Determine the (X, Y) coordinate at the center of the cell enclosing the given text.  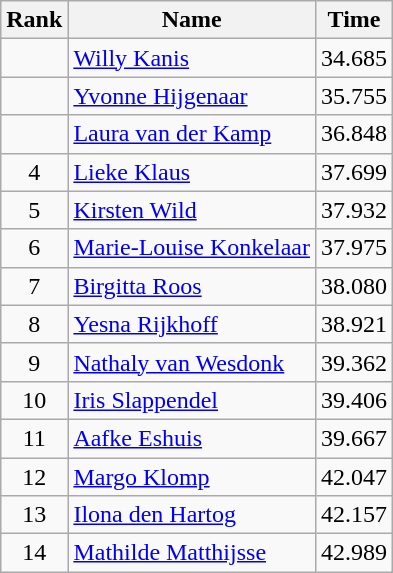
42.047 (354, 477)
Laura van der Kamp (192, 134)
38.921 (354, 324)
6 (34, 248)
Iris Slappendel (192, 400)
42.989 (354, 553)
Yvonne Hijgenaar (192, 96)
Aafke Eshuis (192, 438)
Birgitta Roos (192, 286)
39.406 (354, 400)
Yesna Rijkhoff (192, 324)
37.699 (354, 172)
Margo Klomp (192, 477)
Kirsten Wild (192, 210)
5 (34, 210)
37.975 (354, 248)
Nathaly van Wesdonk (192, 362)
Marie-Louise Konkelaar (192, 248)
42.157 (354, 515)
11 (34, 438)
10 (34, 400)
Lieke Klaus (192, 172)
4 (34, 172)
12 (34, 477)
14 (34, 553)
35.755 (354, 96)
8 (34, 324)
9 (34, 362)
36.848 (354, 134)
13 (34, 515)
Rank (34, 20)
7 (34, 286)
Time (354, 20)
37.932 (354, 210)
Willy Kanis (192, 58)
38.080 (354, 286)
Ilona den Hartog (192, 515)
39.362 (354, 362)
Name (192, 20)
34.685 (354, 58)
Mathilde Matthijsse (192, 553)
39.667 (354, 438)
